Return the (X, Y) coordinate for the center point of the cell that contains the specified text.  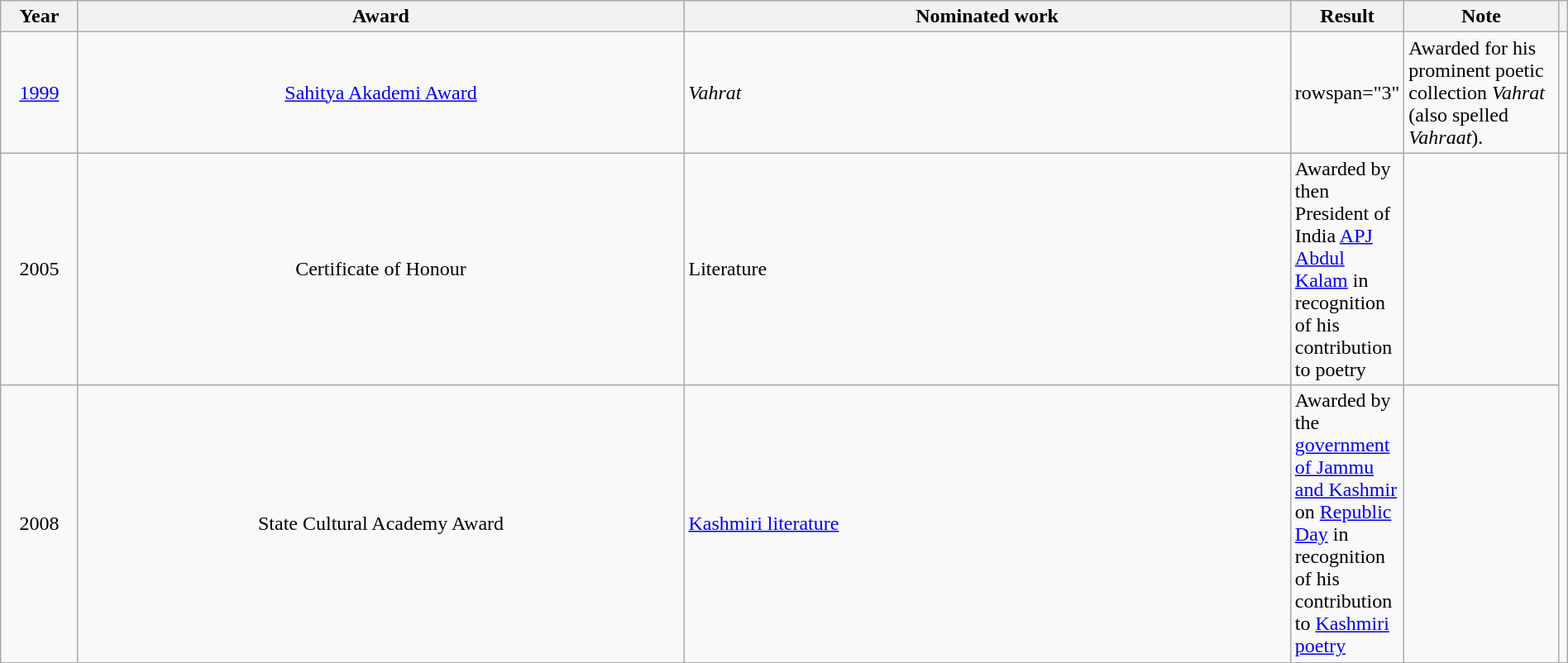
Awarded for his prominent poetic collection Vahrat (also spelled Vahraat). (1481, 93)
Year (40, 17)
Awarded by then President of India APJ Abdul Kalam in recognition of his contribution to poetry (1347, 269)
2008 (40, 524)
Vahrat (987, 93)
Nominated work (987, 17)
State Cultural Academy Award (380, 524)
rowspan="3" (1347, 93)
Kashmiri literature (987, 524)
Note (1481, 17)
Certificate of Honour (380, 269)
Sahitya Akademi Award (380, 93)
1999 (40, 93)
Award (380, 17)
Literature (987, 269)
2005 (40, 269)
Awarded by the government of Jammu and Kashmir on Republic Day in recognition of his contribution to Kashmiri poetry (1347, 524)
Result (1347, 17)
